Return [X, Y] of the center of cell containing provided text 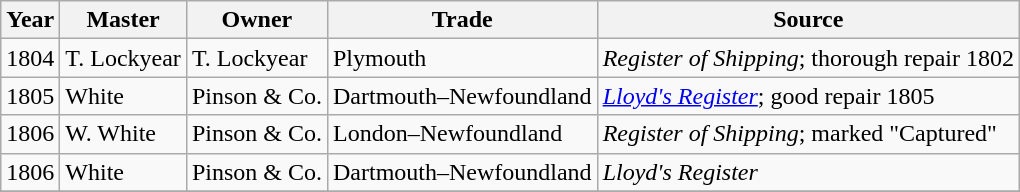
Lloyd's Register [808, 172]
Register of Shipping; thorough repair 1802 [808, 58]
Register of Shipping; marked "Captured" [808, 134]
Year [30, 20]
Master [124, 20]
Lloyd's Register; good repair 1805 [808, 96]
1804 [30, 58]
London–Newfoundland [462, 134]
W. White [124, 134]
Plymouth [462, 58]
Trade [462, 20]
Owner [256, 20]
1805 [30, 96]
Source [808, 20]
